Capture the cell that displays the provided text and extract its (x, y) central coordinate. 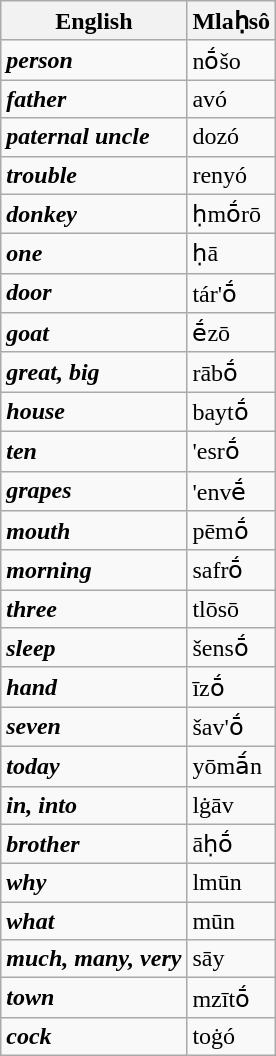
šav'ṓ (232, 727)
lġāv (232, 805)
much, many, very (94, 959)
renyó (232, 175)
sleep (94, 648)
in, into (94, 805)
šensṓ (232, 648)
town (94, 998)
baytṓ (232, 412)
goat (94, 333)
pēmṓ (232, 531)
'envḗ (232, 491)
donkey (94, 214)
lmūn (232, 883)
ten (94, 451)
three (94, 609)
yōmā́n (232, 766)
āḥṓ (232, 844)
safrṓ (232, 570)
grapes (94, 491)
ḥā (232, 254)
father (94, 99)
one (94, 254)
tár'ṓ (232, 293)
trouble (94, 175)
why (94, 883)
mouth (94, 531)
ḥmṓrō (232, 214)
brother (94, 844)
today (94, 766)
īzṓ (232, 687)
nṓšo (232, 60)
mzītṓ (232, 998)
seven (94, 727)
avó (232, 99)
rābṓ (232, 372)
great, big (94, 372)
morning (94, 570)
what (94, 921)
door (94, 293)
English (94, 21)
hand (94, 687)
house (94, 412)
cock (94, 1036)
tlōsō (232, 609)
ḗzō (232, 333)
Mlaḥsô (232, 21)
toġó (232, 1036)
dozó (232, 137)
paternal uncle (94, 137)
person (94, 60)
'esrṓ (232, 451)
sāy (232, 959)
mūn (232, 921)
